Find where the given text appears and provide that cell's center as [x, y] coordinate. 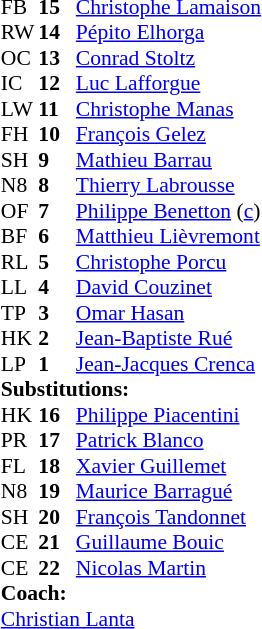
3 [57, 313]
17 [57, 441]
22 [57, 568]
Thierry Labrousse [168, 185]
4 [57, 287]
Jean-Jacques Crenca [168, 364]
8 [57, 185]
François Tandonnet [168, 517]
14 [57, 33]
LP [20, 364]
OC [20, 58]
LL [20, 287]
7 [57, 211]
Luc Lafforgue [168, 83]
BF [20, 237]
Pépito Elhorga [168, 33]
RW [20, 33]
Philippe Piacentini [168, 415]
Coach: [131, 593]
20 [57, 517]
LW [20, 109]
Jean-Baptiste Rué [168, 339]
9 [57, 160]
6 [57, 237]
Maurice Barragué [168, 491]
Christophe Porcu [168, 262]
2 [57, 339]
IC [20, 83]
Philippe Benetton (c) [168, 211]
12 [57, 83]
FL [20, 466]
Mathieu Barrau [168, 160]
21 [57, 543]
18 [57, 466]
Nicolas Martin [168, 568]
1 [57, 364]
PR [20, 441]
Xavier Guillemet [168, 466]
Patrick Blanco [168, 441]
13 [57, 58]
RL [20, 262]
David Couzinet [168, 287]
Substitutions: [131, 389]
Omar Hasan [168, 313]
11 [57, 109]
François Gelez [168, 135]
TP [20, 313]
OF [20, 211]
FH [20, 135]
Matthieu Lièvremont [168, 237]
19 [57, 491]
Christophe Manas [168, 109]
16 [57, 415]
Conrad Stoltz [168, 58]
10 [57, 135]
5 [57, 262]
Guillaume Bouic [168, 543]
